Extract the (x, y) coordinate from the center of the cell holding the provided text.  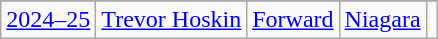
2024–25 (48, 20)
Trevor Hoskin (172, 20)
Forward (293, 20)
Niagara (382, 20)
